Provide the [X, Y] coordinate of the cell's center where the given text is located.  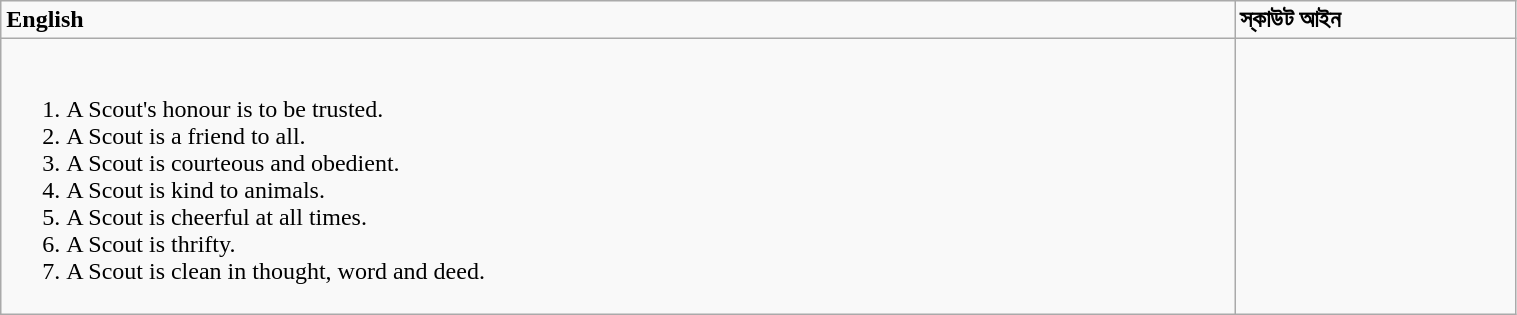
English [618, 20]
স্কাউট আইন [1376, 20]
